For the text-containing cell, return its midpoint in [X, Y] coordinate format. 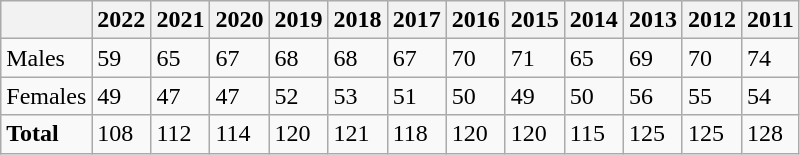
2011 [770, 20]
121 [358, 134]
2013 [652, 20]
59 [122, 58]
2017 [416, 20]
2016 [476, 20]
2015 [534, 20]
71 [534, 58]
56 [652, 96]
54 [770, 96]
53 [358, 96]
51 [416, 96]
2021 [180, 20]
2012 [712, 20]
2022 [122, 20]
114 [240, 134]
112 [180, 134]
55 [712, 96]
115 [594, 134]
Total [46, 134]
74 [770, 58]
2019 [298, 20]
2018 [358, 20]
128 [770, 134]
2014 [594, 20]
2020 [240, 20]
108 [122, 134]
52 [298, 96]
69 [652, 58]
118 [416, 134]
Females [46, 96]
Males [46, 58]
